Return [X, Y] of the center of cell containing provided text 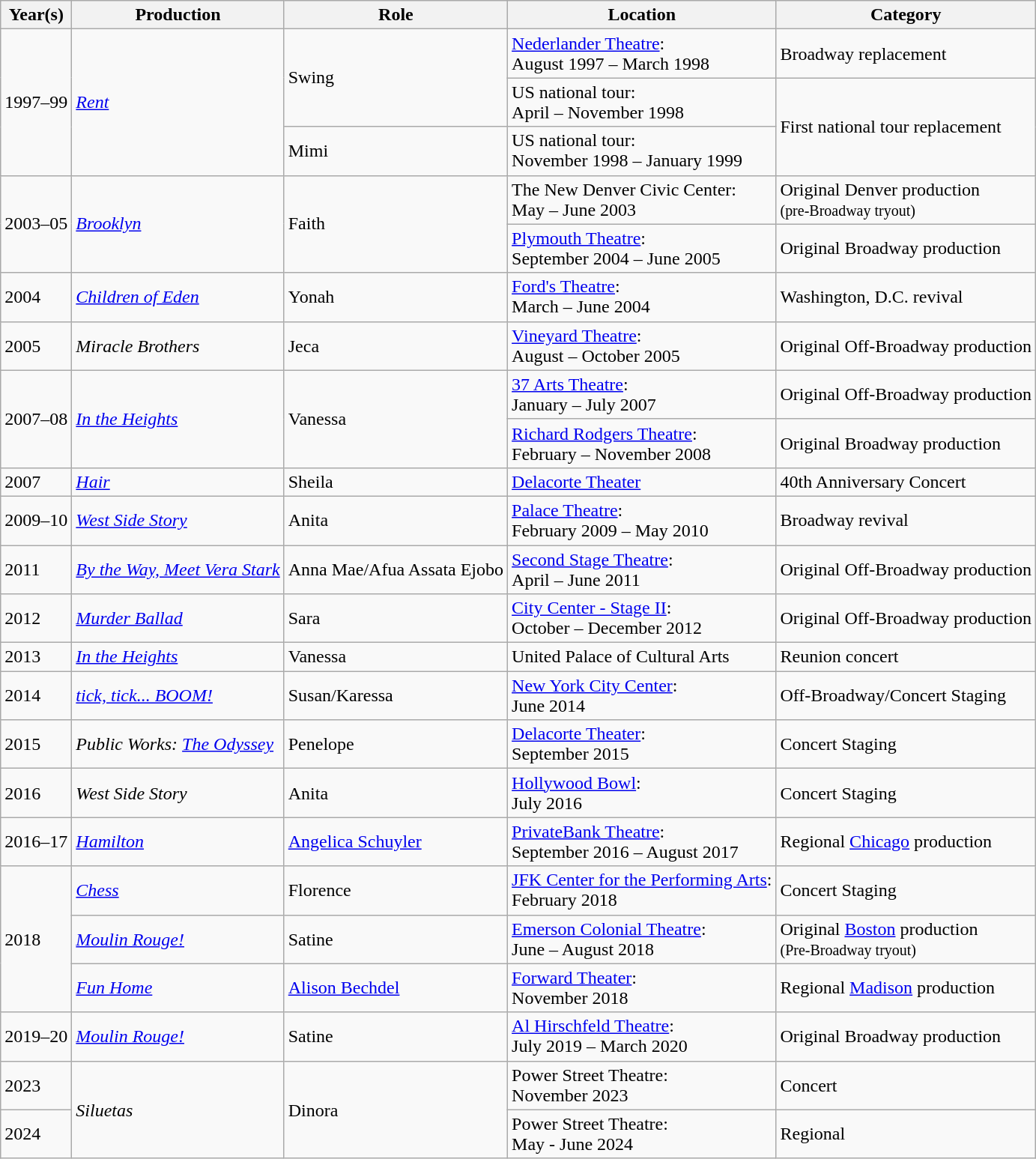
Power Street Theatre:May - June 2024 [642, 1134]
Richard Rodgers Theatre:February – November 2008 [642, 444]
Ford's Theatre:March – June 2004 [642, 297]
Forward Theater:November 2018 [642, 987]
Murder Ballad [178, 619]
Original Denver production(pre-Broadway tryout) [906, 199]
Chess [178, 890]
2013 [36, 657]
Hollywood Bowl:July 2016 [642, 793]
Hair [178, 482]
Off-Broadway/Concert Staging [906, 695]
2016 [36, 793]
Emerson Colonial Theatre:June – August 2018 [642, 939]
Palace Theatre:February 2009 – May 2010 [642, 520]
New York City Center:June 2014 [642, 695]
2015 [36, 745]
Jeca [396, 346]
Second Stage Theatre:April – June 2011 [642, 569]
40th Anniversary Concert [906, 482]
2011 [36, 569]
Reunion concert [906, 657]
Rent [178, 102]
The New Denver Civic Center:May – June 2003 [642, 199]
2009–10 [36, 520]
Sheila [396, 482]
Alison Bechdel [396, 987]
tick, tick... BOOM! [178, 695]
2007 [36, 482]
Regional Madison production [906, 987]
2005 [36, 346]
2018 [36, 939]
Original Boston production(Pre-Broadway tryout) [906, 939]
Susan/Karessa [396, 695]
Yonah [396, 297]
Angelica Schuyler [396, 842]
Delacorte Theater:September 2015 [642, 745]
United Palace of Cultural Arts [642, 657]
Concert [906, 1085]
Sara [396, 619]
Washington, D.C. revival [906, 297]
First national tour replacement [906, 127]
Nederlander Theatre:August 1997 – March 1998 [642, 54]
Power Street Theatre:November 2023 [642, 1085]
JFK Center for the Performing Arts:February 2018 [642, 890]
Broadway revival [906, 520]
US national tour:November 1998 – January 1999 [642, 151]
Location [642, 15]
Fun Home [178, 987]
City Center - Stage II:October – December 2012 [642, 619]
Vineyard Theatre:August – October 2005 [642, 346]
1997–99 [36, 102]
Children of Eden [178, 297]
Role [396, 15]
Anna Mae/Afua Assata Ejobo [396, 569]
Regional [906, 1134]
PrivateBank Theatre:September 2016 – August 2017 [642, 842]
2024 [36, 1134]
Public Works: The Odyssey [178, 745]
2016–17 [36, 842]
37 Arts Theatre:January – July 2007 [642, 394]
Florence [396, 890]
Regional Chicago production [906, 842]
Siluetas [178, 1110]
US national tour:April – November 1998 [642, 102]
Delacorte Theater [642, 482]
2019–20 [36, 1037]
2023 [36, 1085]
Dinora [396, 1110]
Al Hirschfeld Theatre:July 2019 – March 2020 [642, 1037]
Miracle Brothers [178, 346]
Category [906, 15]
Mimi [396, 151]
Brooklyn [178, 224]
Faith [396, 224]
Hamilton [178, 842]
2004 [36, 297]
Year(s) [36, 15]
Production [178, 15]
Plymouth Theatre:September 2004 – June 2005 [642, 249]
2012 [36, 619]
Penelope [396, 745]
2014 [36, 695]
Broadway replacement [906, 54]
2007–08 [36, 419]
2003–05 [36, 224]
Swing [396, 78]
By the Way, Meet Vera Stark [178, 569]
